Return the (X, Y) coordinate for the center point of the cell that contains the specified text.  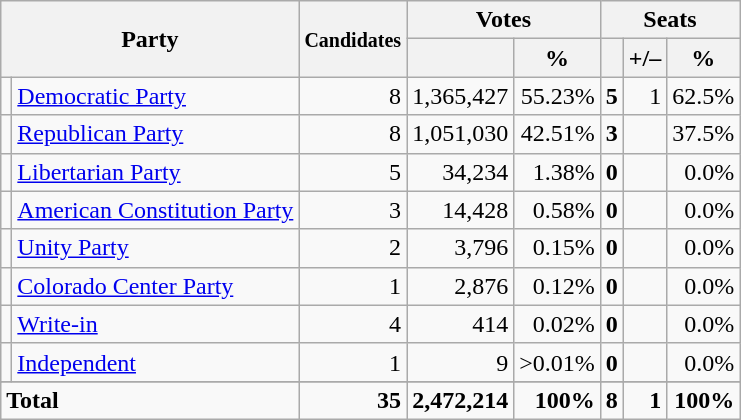
414 (460, 324)
42.51% (558, 134)
2,876 (460, 286)
1.38% (558, 172)
Seats (670, 20)
2,472,214 (460, 400)
Candidates (353, 39)
3,796 (460, 248)
14,428 (460, 210)
+/– (644, 58)
Votes (504, 20)
0.15% (558, 248)
Republican Party (156, 134)
Unity Party (156, 248)
34,234 (460, 172)
Libertarian Party (156, 172)
2 (353, 248)
0.58% (558, 210)
35 (353, 400)
9 (460, 362)
55.23% (558, 96)
0.02% (558, 324)
1,051,030 (460, 134)
American Constitution Party (156, 210)
1,365,427 (460, 96)
4 (353, 324)
62.5% (704, 96)
Independent (156, 362)
Colorado Center Party (156, 286)
Write-in (156, 324)
Democratic Party (156, 96)
37.5% (704, 134)
0.12% (558, 286)
>0.01% (558, 362)
Total (150, 400)
Party (150, 39)
